Identify which cell holds the provided text, then report its [X, Y] central coordinate. 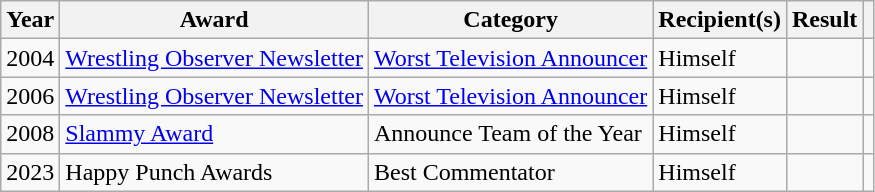
2023 [30, 172]
Happy Punch Awards [214, 172]
2008 [30, 134]
Category [510, 20]
Slammy Award [214, 134]
Best Commentator [510, 172]
Result [824, 20]
Announce Team of the Year [510, 134]
Recipient(s) [720, 20]
2004 [30, 58]
2006 [30, 96]
Award [214, 20]
Year [30, 20]
